Locate the cell with the specified text and output its (x, y) center coordinate. 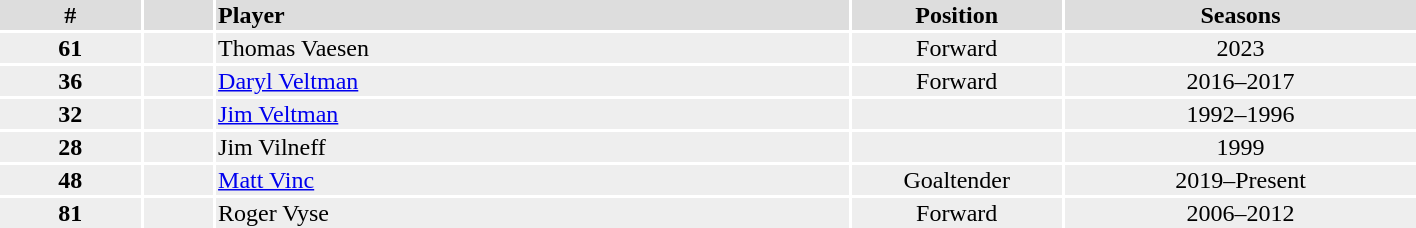
# (70, 15)
Roger Vyse (533, 213)
2006–2012 (1240, 213)
Seasons (1240, 15)
1992–1996 (1240, 114)
61 (70, 48)
2019–Present (1240, 180)
32 (70, 114)
1999 (1240, 147)
2016–2017 (1240, 81)
Goaltender (956, 180)
Jim Vilneff (533, 147)
Thomas Vaesen (533, 48)
Daryl Veltman (533, 81)
48 (70, 180)
Player (533, 15)
Jim Veltman (533, 114)
Matt Vinc (533, 180)
36 (70, 81)
Position (956, 15)
28 (70, 147)
2023 (1240, 48)
81 (70, 213)
